Find where the given text appears and provide that cell's center as [X, Y] coordinate. 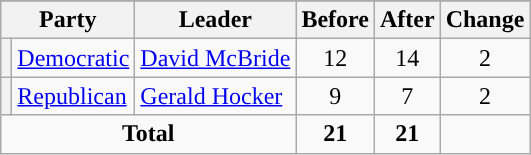
Democratic [74, 58]
Republican [74, 96]
Leader [216, 20]
After [407, 20]
Before [336, 20]
Change [485, 20]
12 [336, 58]
7 [407, 96]
9 [336, 96]
Gerald Hocker [216, 96]
Total [148, 134]
David McBride [216, 58]
Party [68, 20]
14 [407, 58]
